From the cell containing the given text, extract its center point as [X, Y] coordinate. 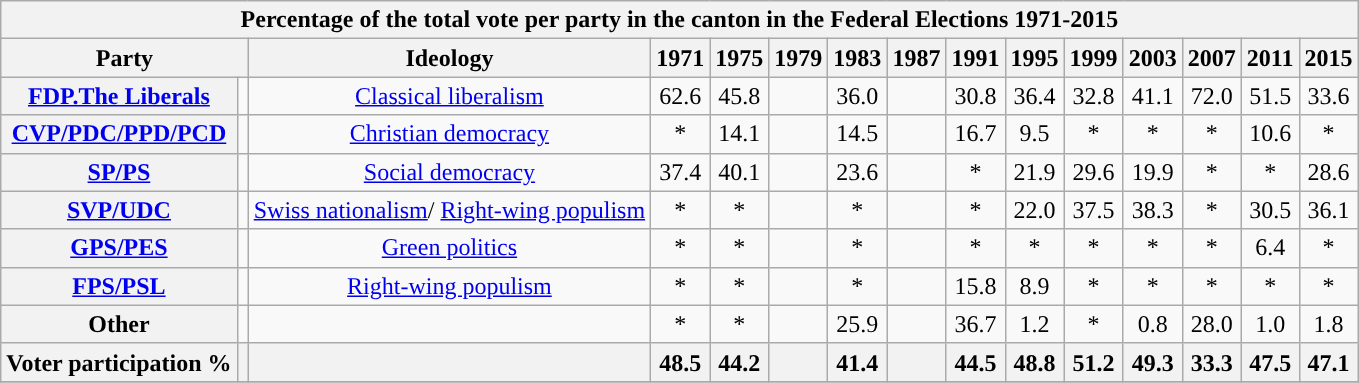
Green politics [449, 248]
48.8 [1034, 362]
1975 [740, 58]
33.3 [1212, 362]
8.9 [1034, 286]
1971 [680, 58]
36.4 [1034, 96]
1.8 [1328, 324]
44.5 [976, 362]
14.5 [858, 134]
0.8 [1152, 324]
1983 [858, 58]
SP/PS [119, 172]
Voter participation % [119, 362]
Swiss nationalism/ Right-wing populism [449, 210]
51.2 [1094, 362]
2007 [1212, 58]
2003 [1152, 58]
49.3 [1152, 362]
1999 [1094, 58]
37.4 [680, 172]
1987 [916, 58]
41.1 [1152, 96]
CVP/PDC/PPD/PCD [119, 134]
47.5 [1270, 362]
72.0 [1212, 96]
Other [119, 324]
FDP.The Liberals [119, 96]
25.9 [858, 324]
21.9 [1034, 172]
9.5 [1034, 134]
51.5 [1270, 96]
19.9 [1152, 172]
23.6 [858, 172]
30.5 [1270, 210]
48.5 [680, 362]
2015 [1328, 58]
33.6 [1328, 96]
Social democracy [449, 172]
2011 [1270, 58]
36.1 [1328, 210]
Christian democracy [449, 134]
SVP/UDC [119, 210]
Party [124, 58]
15.8 [976, 286]
FPS/PSL [119, 286]
6.4 [1270, 248]
1.2 [1034, 324]
36.0 [858, 96]
40.1 [740, 172]
Ideology [449, 58]
1.0 [1270, 324]
1995 [1034, 58]
38.3 [1152, 210]
16.7 [976, 134]
28.6 [1328, 172]
28.0 [1212, 324]
14.1 [740, 134]
1979 [798, 58]
36.7 [976, 324]
41.4 [858, 362]
GPS/PES [119, 248]
30.8 [976, 96]
45.8 [740, 96]
47.1 [1328, 362]
10.6 [1270, 134]
22.0 [1034, 210]
37.5 [1094, 210]
Percentage of the total vote per party in the canton in the Federal Elections 1971-2015 [680, 20]
29.6 [1094, 172]
62.6 [680, 96]
Right-wing populism [449, 286]
44.2 [740, 362]
Classical liberalism [449, 96]
1991 [976, 58]
32.8 [1094, 96]
